Return (x, y) of the center of cell containing provided text 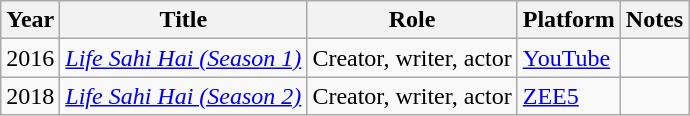
Title (184, 20)
2016 (30, 58)
Life Sahi Hai (Season 1) (184, 58)
ZEE5 (568, 96)
Year (30, 20)
Role (412, 20)
2018 (30, 96)
Platform (568, 20)
Notes (654, 20)
YouTube (568, 58)
Life Sahi Hai (Season 2) (184, 96)
